Determine the (X, Y) coordinate at the center of the cell enclosing the given text.  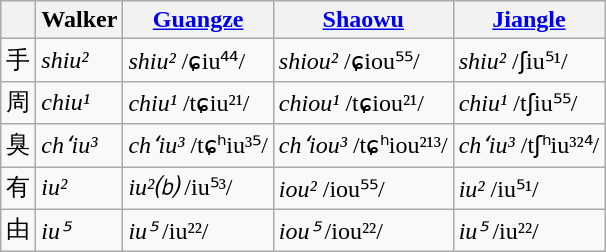
有 (18, 188)
Jiangle (529, 20)
iu² /iu⁵¹/ (529, 188)
臭 (18, 146)
iu²⒝ /iu⁵³/ (198, 188)
手 (18, 60)
shiu² (80, 60)
shiu² /ɕiu⁴⁴/ (198, 60)
chʻiu³ /tɕʰiu³⁵/ (198, 146)
由 (18, 230)
chiou¹ /tɕiou²¹/ (363, 102)
Walker (80, 20)
shiou² /ɕiou⁵⁵/ (363, 60)
iu⁵ (80, 230)
chiu¹ (80, 102)
chiu¹ /tɕiu²¹/ (198, 102)
shiu² /ʃiu⁵¹/ (529, 60)
chʻiu³ /tʃʰiu³²⁴/ (529, 146)
iu² (80, 188)
chiu¹ /tʃiu⁵⁵/ (529, 102)
chʻiou³ /tɕʰiou²¹³/ (363, 146)
chʻiu³ (80, 146)
Shaowu (363, 20)
周 (18, 102)
iou⁵ /iou²²/ (363, 230)
Guangze (198, 20)
iou² /iou⁵⁵/ (363, 188)
